Output the (x, y) coordinate of the center of the cell containing the given text.  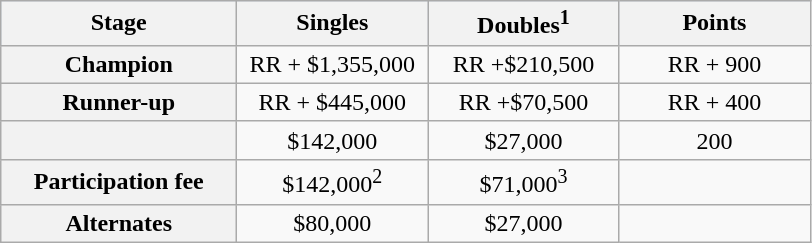
Participation fee (119, 182)
RR + $1,355,000 (332, 64)
Stage (119, 24)
RR + $445,000 (332, 102)
Champion (119, 64)
RR +$70,500 (524, 102)
RR + 400 (714, 102)
Doubles1 (524, 24)
$142,0002 (332, 182)
$142,000 (332, 140)
Alternates (119, 223)
200 (714, 140)
Runner-up (119, 102)
Points (714, 24)
$71,0003 (524, 182)
RR + 900 (714, 64)
Singles (332, 24)
RR +$210,500 (524, 64)
$80,000 (332, 223)
